From the cell containing the given text, extract its center point as (X, Y) coordinate. 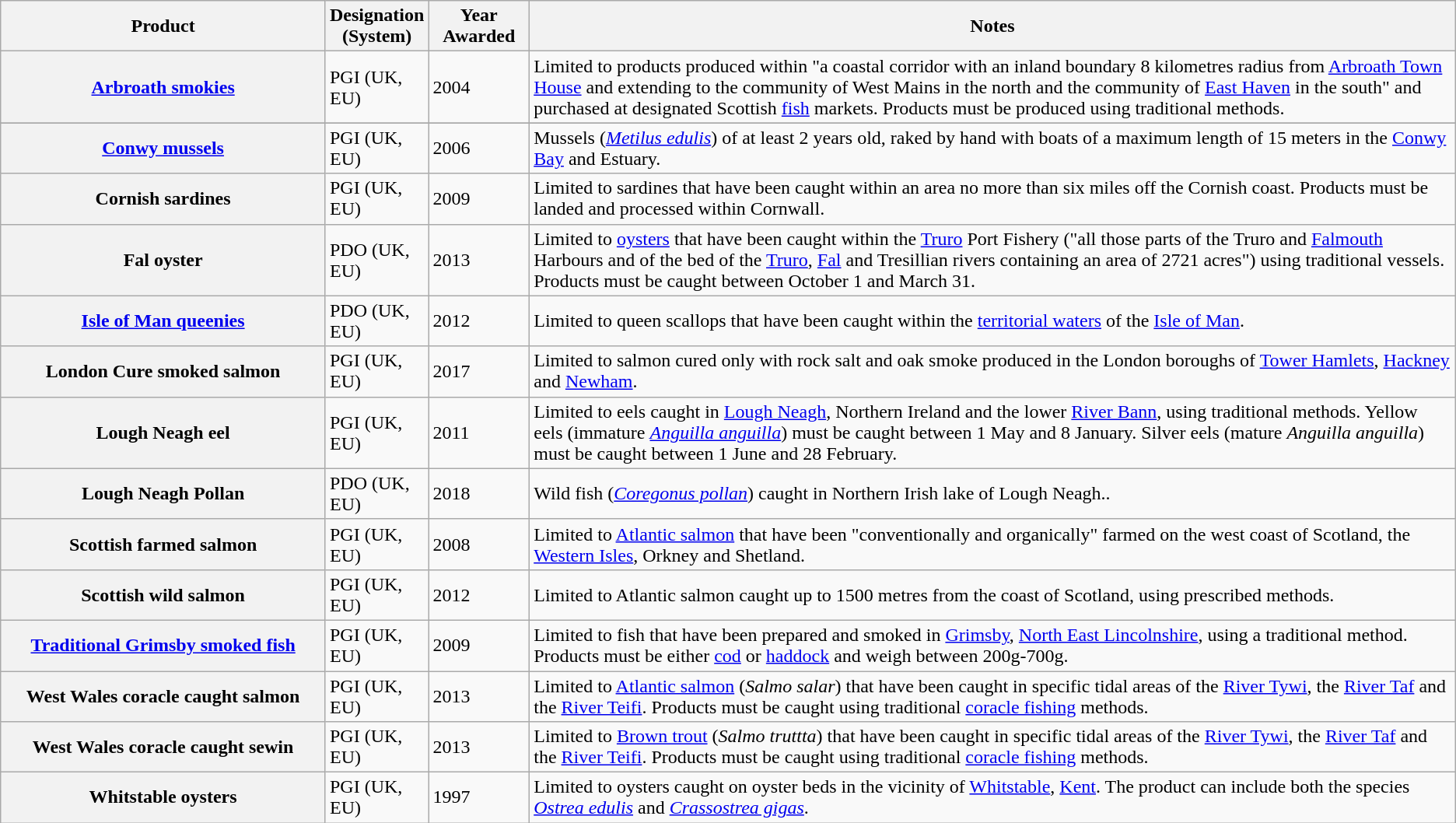
Scottish farmed salmon (163, 545)
Conwy mussels (163, 148)
Arbroath smokies (163, 87)
2006 (479, 148)
Traditional Grimsby smoked fish (163, 646)
Notes (992, 26)
2017 (479, 372)
Cornish sardines (163, 199)
Isle of Man queenies (163, 320)
West Wales coracle caught sewin (163, 747)
London Cure smoked salmon (163, 372)
Mussels (Metilus edulis) of at least 2 years old, raked by hand with boats of a maximum length of 15 meters in the Conwy Bay and Estuary. (992, 148)
Limited to queen scallops that have been caught within the territorial waters of the Isle of Man. (992, 320)
1997 (479, 798)
Year Awarded (479, 26)
Lough Neagh Pollan (163, 493)
Wild fish (Coregonus pollan) caught in Northern Irish lake of Lough Neagh.. (992, 493)
Lough Neagh eel (163, 433)
Limited to Atlantic salmon caught up to 1500 metres from the coast of Scotland, using prescribed methods. (992, 594)
Limited to salmon cured only with rock salt and oak smoke produced in the London boroughs of Tower Hamlets, Hackney and Newham. (992, 372)
2011 (479, 433)
Whitstable oysters (163, 798)
Product (163, 26)
Fal oyster (163, 260)
2018 (479, 493)
Designation (System) (376, 26)
West Wales coracle caught salmon (163, 695)
2008 (479, 545)
2004 (479, 87)
Scottish wild salmon (163, 594)
